Detect which cell encompasses the target text, then output its (x, y) center coordinate. 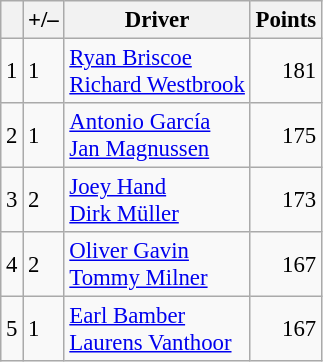
4 (12, 264)
Joey Hand Dirk Müller (157, 200)
Points (286, 20)
Antonio García Jan Magnussen (157, 136)
Ryan Briscoe Richard Westbrook (157, 72)
Oliver Gavin Tommy Milner (157, 264)
+/– (44, 20)
173 (286, 200)
181 (286, 72)
Driver (157, 20)
5 (12, 330)
175 (286, 136)
Earl Bamber Laurens Vanthoor (157, 330)
3 (12, 200)
